Capture the cell that displays the provided text and extract its [X, Y] central coordinate. 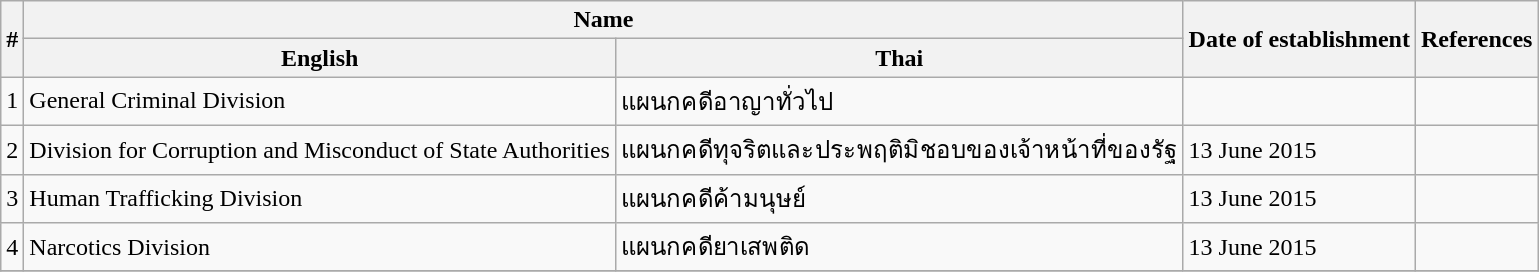
# [12, 39]
2 [12, 150]
4 [12, 248]
3 [12, 198]
General Criminal Division [320, 102]
Thai [899, 58]
1 [12, 102]
Name [604, 20]
Division for Corruption and Misconduct of State Authorities [320, 150]
Human Trafficking Division [320, 198]
แผนกคดีค้ามนุษย์ [899, 198]
English [320, 58]
แผนกคดีทุจริตและประพฤติมิชอบของเจ้าหน้าที่ของรัฐ [899, 150]
References [1476, 39]
แผนกคดีอาญาทั่วไป [899, 102]
แผนกคดียาเสพติด [899, 248]
Date of establishment [1299, 39]
Narcotics Division [320, 248]
